Extract the (x, y) coordinate from the center of the cell holding the provided text.  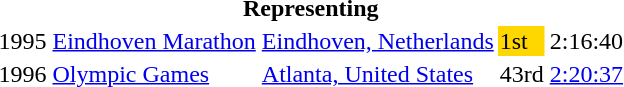
Eindhoven Marathon (154, 41)
1st (522, 41)
Eindhoven, Netherlands (378, 41)
2:16:40 (586, 41)
